Detect which cell encompasses the target text, then output its [X, Y] center coordinate. 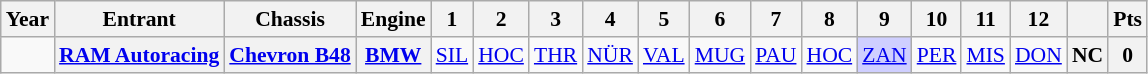
Entrant [139, 19]
BMW [394, 55]
2 [501, 19]
PAU [776, 55]
Chassis [290, 19]
1 [452, 19]
11 [986, 19]
RAM Autoracing [139, 55]
0 [1128, 55]
Chevron B48 [290, 55]
3 [556, 19]
MIS [986, 55]
5 [664, 19]
10 [937, 19]
8 [829, 19]
SIL [452, 55]
NC [1088, 55]
6 [720, 19]
PER [937, 55]
Pts [1128, 19]
ZAN [884, 55]
DON [1038, 55]
THR [556, 55]
Engine [394, 19]
Year [28, 19]
9 [884, 19]
MUG [720, 55]
7 [776, 19]
4 [610, 19]
VAL [664, 55]
12 [1038, 19]
NÜR [610, 55]
